Provide the (X, Y) coordinate of the cell's center where the given text is located.  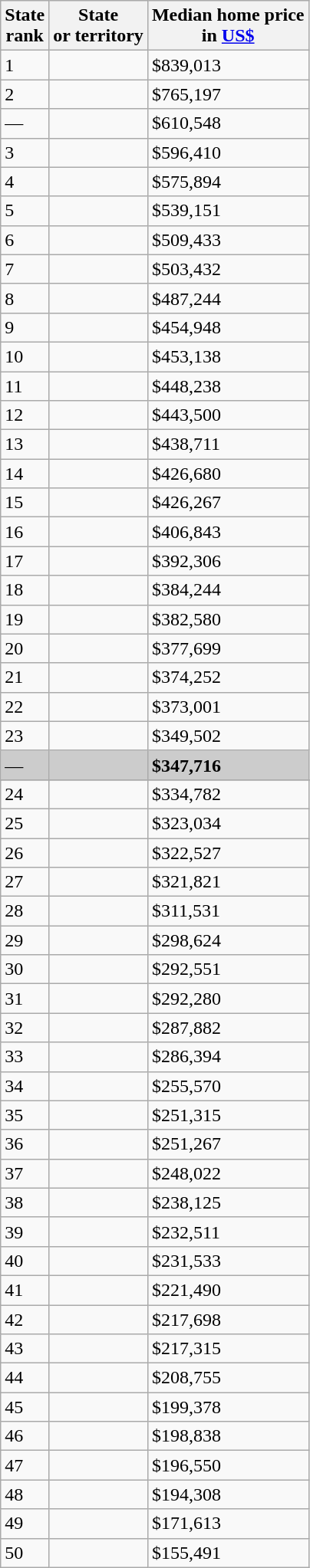
Median home price in US$ (228, 26)
$382,580 (228, 619)
$217,698 (228, 1319)
$839,013 (228, 65)
$231,533 (228, 1261)
$596,410 (228, 153)
5 (25, 211)
$322,527 (228, 853)
$221,490 (228, 1290)
$292,280 (228, 999)
20 (25, 648)
$238,125 (228, 1202)
$349,502 (228, 736)
14 (25, 474)
7 (25, 269)
34 (25, 1086)
39 (25, 1232)
31 (25, 999)
49 (25, 1524)
$610,548 (228, 123)
$248,022 (228, 1173)
$198,838 (228, 1436)
47 (25, 1465)
48 (25, 1494)
45 (25, 1407)
18 (25, 590)
23 (25, 736)
$347,716 (228, 765)
$171,613 (228, 1524)
$454,948 (228, 327)
40 (25, 1261)
$384,244 (228, 590)
42 (25, 1319)
$287,882 (228, 1028)
6 (25, 240)
11 (25, 385)
35 (25, 1115)
$255,570 (228, 1086)
$765,197 (228, 94)
$539,151 (228, 211)
$292,551 (228, 969)
$426,267 (228, 503)
38 (25, 1202)
27 (25, 882)
16 (25, 532)
41 (25, 1290)
$232,511 (228, 1232)
$503,432 (228, 269)
37 (25, 1173)
$321,821 (228, 882)
12 (25, 415)
30 (25, 969)
21 (25, 677)
28 (25, 911)
$323,034 (228, 823)
29 (25, 940)
50 (25, 1553)
44 (25, 1378)
36 (25, 1144)
$196,550 (228, 1465)
$453,138 (228, 356)
$155,491 (228, 1553)
26 (25, 853)
4 (25, 182)
$208,755 (228, 1378)
33 (25, 1057)
25 (25, 823)
46 (25, 1436)
$194,308 (228, 1494)
$251,267 (228, 1144)
$443,500 (228, 415)
10 (25, 356)
15 (25, 503)
43 (25, 1349)
$438,711 (228, 444)
$426,680 (228, 474)
$377,699 (228, 648)
$575,894 (228, 182)
24 (25, 794)
9 (25, 327)
$334,782 (228, 794)
$448,238 (228, 385)
17 (25, 561)
$199,378 (228, 1407)
2 (25, 94)
State or territory (98, 26)
State rank (25, 26)
$392,306 (228, 561)
3 (25, 153)
8 (25, 298)
$217,315 (228, 1349)
$298,624 (228, 940)
$406,843 (228, 532)
1 (25, 65)
32 (25, 1028)
13 (25, 444)
$251,315 (228, 1115)
$311,531 (228, 911)
$286,394 (228, 1057)
$374,252 (228, 677)
$373,001 (228, 707)
22 (25, 707)
$487,244 (228, 298)
19 (25, 619)
$509,433 (228, 240)
